Find where the given text appears and provide that cell's center as (x, y) coordinate. 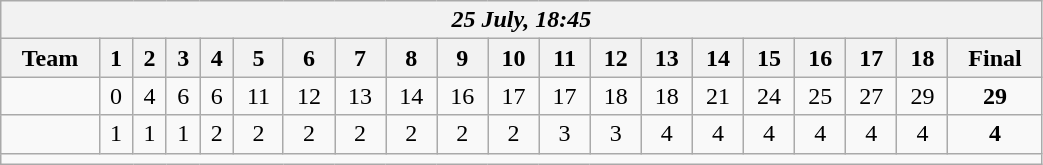
Team (50, 58)
5 (259, 58)
21 (718, 96)
25 (820, 96)
15 (768, 58)
7 (360, 58)
Final (995, 58)
8 (412, 58)
25 July, 18:45 (522, 20)
27 (872, 96)
10 (514, 58)
0 (116, 96)
24 (768, 96)
9 (462, 58)
